Return (x, y) of the center of cell containing provided text 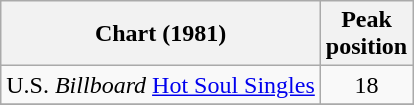
U.S. Billboard Hot Soul Singles (161, 85)
Chart (1981) (161, 34)
18 (366, 85)
Peakposition (366, 34)
